Output the (X, Y) coordinate of the center of the cell containing the given text.  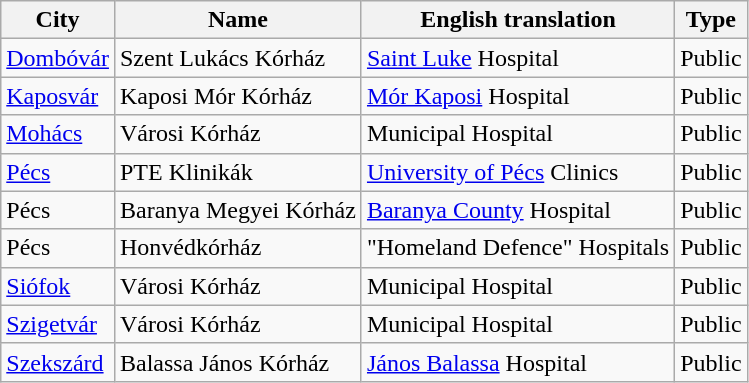
Saint Luke Hospital (518, 58)
Szent Lukács Kórház (238, 58)
University of Pécs Clinics (518, 172)
Kaposi Mór Kórház (238, 96)
Szekszárd (58, 362)
Szigetvár (58, 324)
Balassa János Kórház (238, 362)
Mór Kaposi Hospital (518, 96)
PTE Klinikák (238, 172)
"Homeland Defence" Hospitals (518, 248)
Name (238, 20)
Mohács (58, 134)
English translation (518, 20)
Baranya Megyei Kórház (238, 210)
Kaposvár (58, 96)
János Balassa Hospital (518, 362)
Siófok (58, 286)
Honvédkórház (238, 248)
Dombóvár (58, 58)
City (58, 20)
Baranya County Hospital (518, 210)
Type (711, 20)
